Output the (X, Y) coordinate of the center of the cell containing the given text.  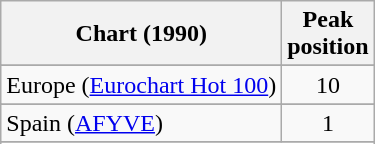
Peakposition (328, 34)
Spain (AFYVE) (142, 123)
Europe (Eurochart Hot 100) (142, 85)
1 (328, 123)
Chart (1990) (142, 34)
10 (328, 85)
